Return (X, Y) of the center of cell containing provided text 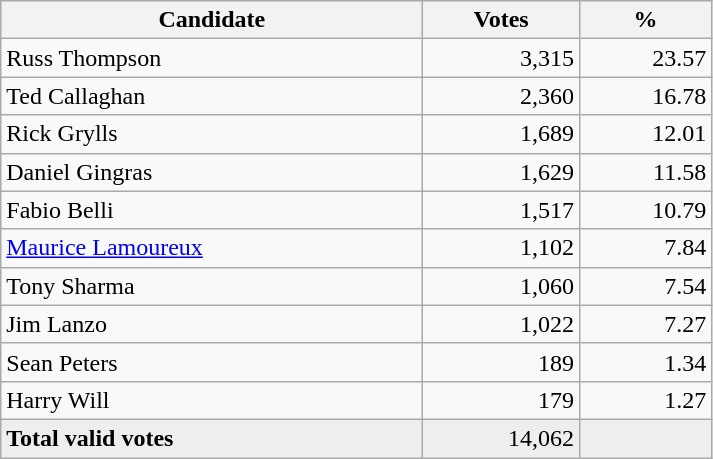
Russ Thompson (212, 58)
Total valid votes (212, 438)
Tony Sharma (212, 286)
7.84 (645, 248)
Fabio Belli (212, 210)
1,689 (502, 134)
% (645, 20)
Candidate (212, 20)
1.27 (645, 400)
23.57 (645, 58)
7.27 (645, 324)
179 (502, 400)
Maurice Lamoureux (212, 248)
3,315 (502, 58)
1.34 (645, 362)
14,062 (502, 438)
11.58 (645, 172)
Harry Will (212, 400)
1,102 (502, 248)
2,360 (502, 96)
1,517 (502, 210)
Votes (502, 20)
10.79 (645, 210)
Sean Peters (212, 362)
Rick Grylls (212, 134)
1,060 (502, 286)
16.78 (645, 96)
Ted Callaghan (212, 96)
7.54 (645, 286)
Jim Lanzo (212, 324)
1,629 (502, 172)
12.01 (645, 134)
189 (502, 362)
1,022 (502, 324)
Daniel Gingras (212, 172)
